Output the (x, y) coordinate of the center of the cell containing the given text.  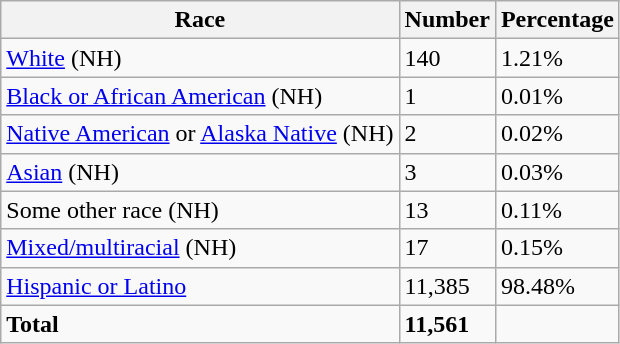
1.21% (557, 58)
0.02% (557, 134)
11,385 (447, 286)
2 (447, 134)
Some other race (NH) (200, 210)
Black or African American (NH) (200, 96)
3 (447, 172)
1 (447, 96)
Native American or Alaska Native (NH) (200, 134)
Total (200, 324)
140 (447, 58)
Asian (NH) (200, 172)
0.01% (557, 96)
13 (447, 210)
0.15% (557, 248)
0.03% (557, 172)
98.48% (557, 286)
11,561 (447, 324)
Percentage (557, 20)
17 (447, 248)
Race (200, 20)
Number (447, 20)
Hispanic or Latino (200, 286)
0.11% (557, 210)
White (NH) (200, 58)
Mixed/multiracial (NH) (200, 248)
